Return the (x, y) coordinate for the center point of the cell that contains the specified text.  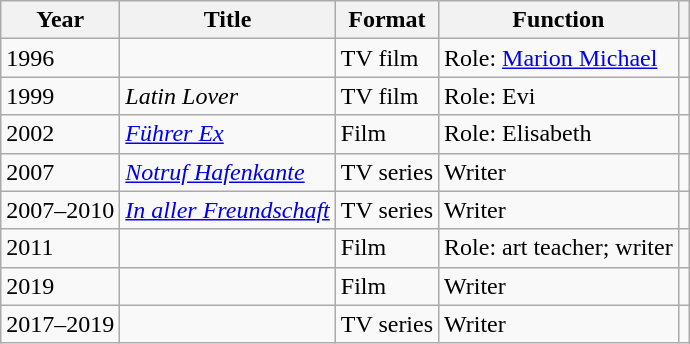
1999 (60, 96)
Year (60, 20)
2007–2010 (60, 210)
2017–2019 (60, 324)
Role: Marion Michael (559, 58)
Role: Evi (559, 96)
In aller Freundschaft (228, 210)
Notruf Hafenkante (228, 172)
Role: Elisabeth (559, 134)
2002 (60, 134)
2019 (60, 286)
Role: art teacher; writer (559, 248)
1996 (60, 58)
Führer Ex (228, 134)
Title (228, 20)
Function (559, 20)
2011 (60, 248)
Format (386, 20)
2007 (60, 172)
Latin Lover (228, 96)
